Determine the (X, Y) coordinate at the center of the cell enclosing the given text.  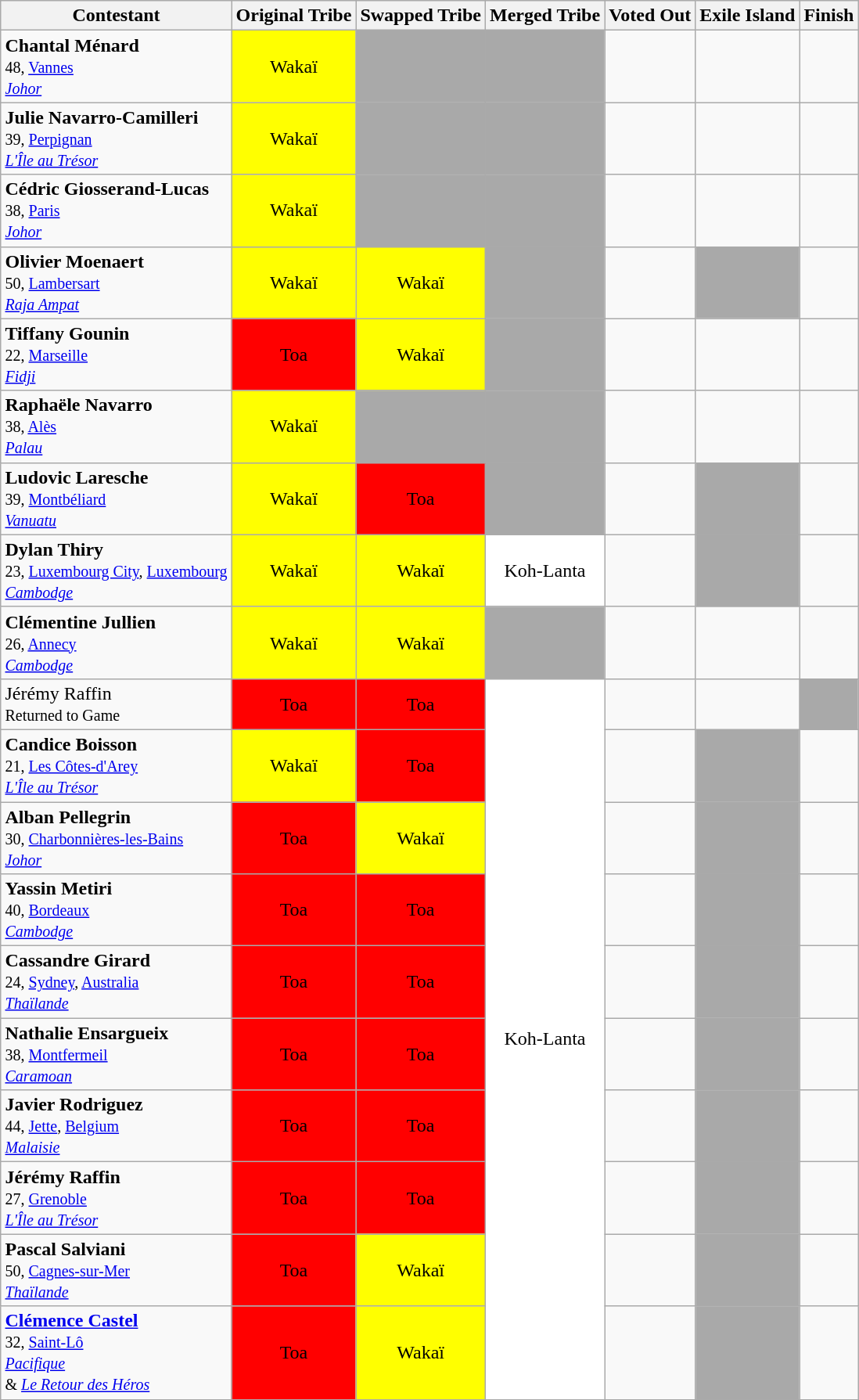
Jérémy Raffin27, GrenobleL'Île au Trésor (116, 1198)
Jérémy RaffinReturned to Game (116, 704)
Raphaële Navarro38, AlèsPalau (116, 426)
Voted Out (650, 16)
Olivier Moenaert50, LambersartRaja Ampat (116, 283)
Pascal Salviani50, Cagnes-sur-MerThaïlande (116, 1270)
Nathalie Ensargueix38, MontfermeilCaramoan (116, 1054)
Julie Navarro-Camilleri39, PerpignanL'Île au Trésor (116, 139)
Finish (829, 16)
Cédric Giosserand-Lucas38, ParisJohor (116, 211)
Candice Boisson21, Les Côtes-d'AreyL'Île au Trésor (116, 765)
Clémence Castel32, Saint-LôPacifique& Le Retour des Héros (116, 1352)
Cassandre Girard24, Sydney, AustraliaThaïlande (116, 982)
Javier Rodriguez44, Jette, BelgiumMalaisie (116, 1126)
Tiffany Gounin22, MarseilleFidji (116, 354)
Clémentine Jullien26, AnnecyCambodge (116, 642)
Chantal Ménard48, VannesJohor (116, 67)
Contestant (116, 16)
Ludovic Laresche39, MontbéliardVanuatu (116, 498)
Original Tribe (294, 16)
Yassin Metiri40, BordeauxCambodge (116, 910)
Alban Pellegrin30, Charbonnières-les-BainsJohor (116, 837)
Swapped Tribe (421, 16)
Exile Island (748, 16)
Merged Tribe (545, 16)
Dylan Thiry23, Luxembourg City, LuxembourgCambodge (116, 570)
